Find where the given text appears and provide that cell's center as [x, y] coordinate. 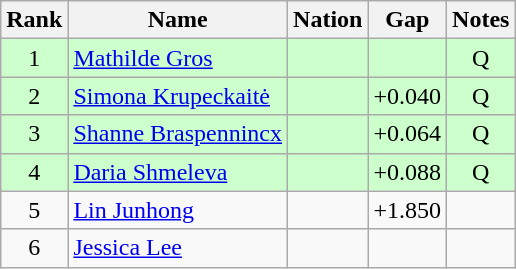
1 [34, 58]
+0.064 [408, 134]
Shanne Braspennincx [178, 134]
6 [34, 248]
Name [178, 20]
4 [34, 172]
Rank [34, 20]
2 [34, 96]
Jessica Lee [178, 248]
+1.850 [408, 210]
Daria Shmeleva [178, 172]
Lin Junhong [178, 210]
Mathilde Gros [178, 58]
+0.040 [408, 96]
Gap [408, 20]
Simona Krupeckaitė [178, 96]
Notes [481, 20]
+0.088 [408, 172]
3 [34, 134]
Nation [328, 20]
5 [34, 210]
